Determine the (x, y) coordinate at the center of the cell enclosing the given text.  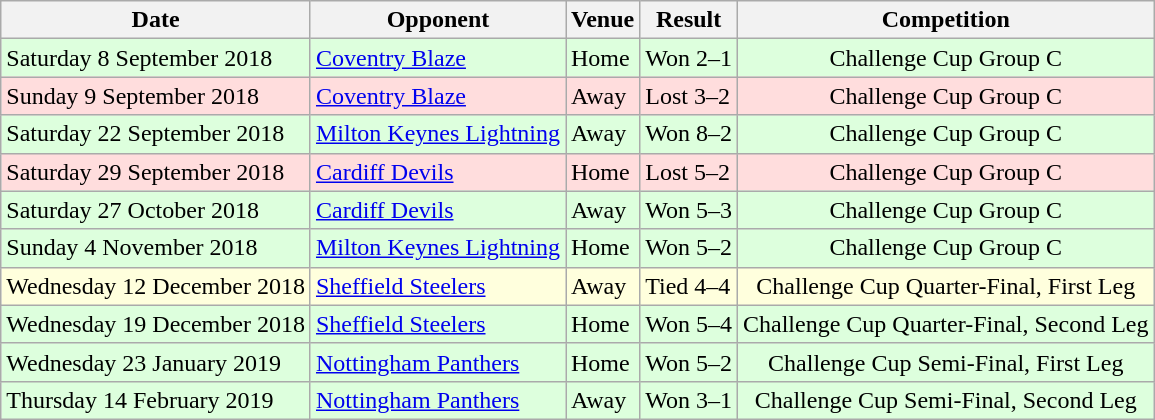
Tied 4–4 (689, 286)
Challenge Cup Quarter-Final, First Leg (946, 286)
Lost 3–2 (689, 96)
Competition (946, 20)
Venue (603, 20)
Date (156, 20)
Sunday 9 September 2018 (156, 96)
Challenge Cup Semi-Final, First Leg (946, 362)
Won 8–2 (689, 134)
Saturday 27 October 2018 (156, 210)
Lost 5–2 (689, 172)
Wednesday 19 December 2018 (156, 324)
Won 2–1 (689, 58)
Sunday 4 November 2018 (156, 248)
Saturday 29 September 2018 (156, 172)
Opponent (438, 20)
Won 5–3 (689, 210)
Wednesday 23 January 2019 (156, 362)
Challenge Cup Quarter-Final, Second Leg (946, 324)
Thursday 14 February 2019 (156, 400)
Won 5–4 (689, 324)
Challenge Cup Semi-Final, Second Leg (946, 400)
Saturday 8 September 2018 (156, 58)
Wednesday 12 December 2018 (156, 286)
Won 3–1 (689, 400)
Result (689, 20)
Saturday 22 September 2018 (156, 134)
